Return (x, y) of the center of cell containing provided text 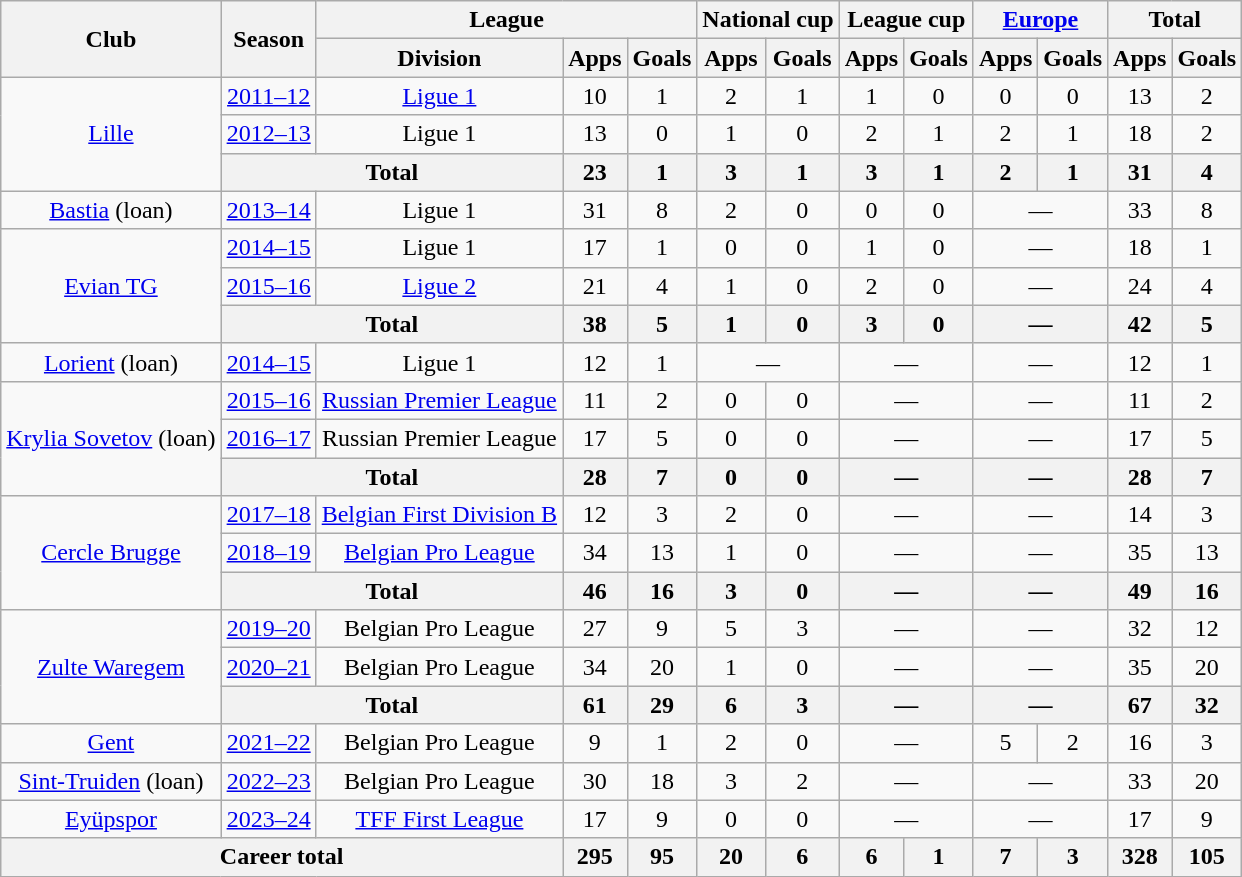
61 (595, 705)
95 (662, 857)
Krylia Sovetov (loan) (111, 438)
Sint-Truiden (loan) (111, 781)
46 (595, 591)
2017–18 (268, 515)
Career total (282, 857)
Club (111, 39)
Cercle Brugge (111, 553)
328 (1140, 857)
Division (439, 58)
29 (662, 705)
23 (595, 172)
2019–20 (268, 629)
2022–23 (268, 781)
2016–17 (268, 438)
Zulte Waregem (111, 667)
2011–12 (268, 96)
27 (595, 629)
Belgian First Division B (439, 515)
10 (595, 96)
30 (595, 781)
Bastia (loan) (111, 210)
2021–22 (268, 743)
2023–24 (268, 819)
League cup (906, 20)
24 (1140, 286)
38 (595, 324)
Europe (1040, 20)
14 (1140, 515)
Eyüpspor (111, 819)
Season (268, 39)
Evian TG (111, 286)
42 (1140, 324)
105 (1207, 857)
League (506, 20)
21 (595, 286)
Lorient (loan) (111, 362)
Lille (111, 134)
49 (1140, 591)
Gent (111, 743)
67 (1140, 705)
TFF First League (439, 819)
2018–19 (268, 553)
2012–13 (268, 134)
2020–21 (268, 667)
Ligue 2 (439, 286)
295 (595, 857)
2013–14 (268, 210)
National cup (768, 20)
